Pinpoint the cell where the given text exists, returning its (X, Y) midpoint coordinate. 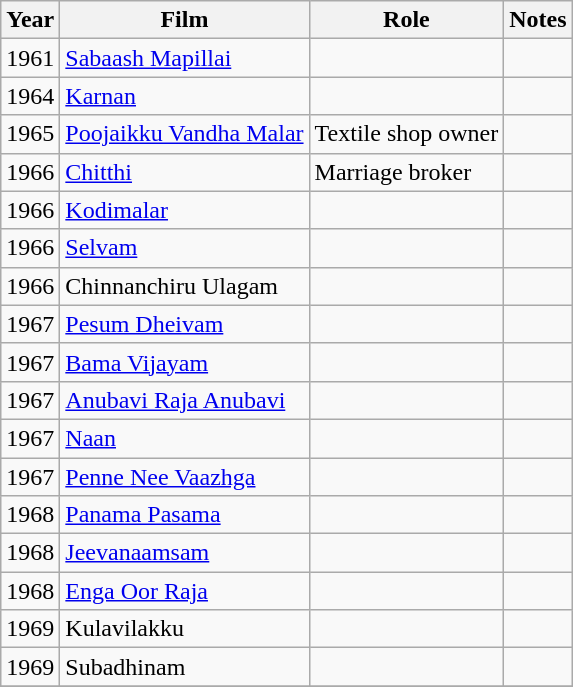
Naan (184, 438)
Sabaash Mapillai (184, 58)
Poojaikku Vandha Malar (184, 134)
Bama Vijayam (184, 362)
Chinnanchiru Ulagam (184, 286)
Film (184, 20)
1961 (30, 58)
Karnan (184, 96)
Jeevanaamsam (184, 553)
Pesum Dheivam (184, 324)
Enga Oor Raja (184, 591)
Subadhinam (184, 667)
Anubavi Raja Anubavi (184, 400)
1965 (30, 134)
Notes (538, 20)
Kodimalar (184, 210)
Year (30, 20)
Marriage broker (406, 172)
Kulavilakku (184, 629)
1964 (30, 96)
Penne Nee Vaazhga (184, 477)
Textile shop owner (406, 134)
Selvam (184, 248)
Panama Pasama (184, 515)
Role (406, 20)
Chitthi (184, 172)
